Detect which cell encompasses the target text, then output its [X, Y] center coordinate. 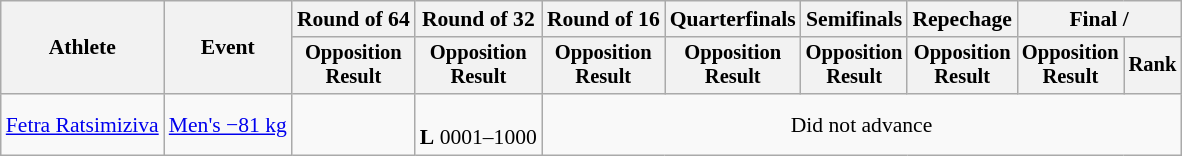
Final / [1099, 19]
Round of 32 [478, 19]
Repechage [962, 19]
Quarterfinals [733, 19]
L 0001–1000 [478, 124]
Athlete [82, 48]
Rank [1153, 66]
Round of 64 [354, 19]
Did not advance [862, 124]
Round of 16 [604, 19]
Fetra Ratsimiziva [82, 124]
Men's −81 kg [228, 124]
Semifinals [854, 19]
Event [228, 48]
